Return [X, Y] of the center of cell containing provided text 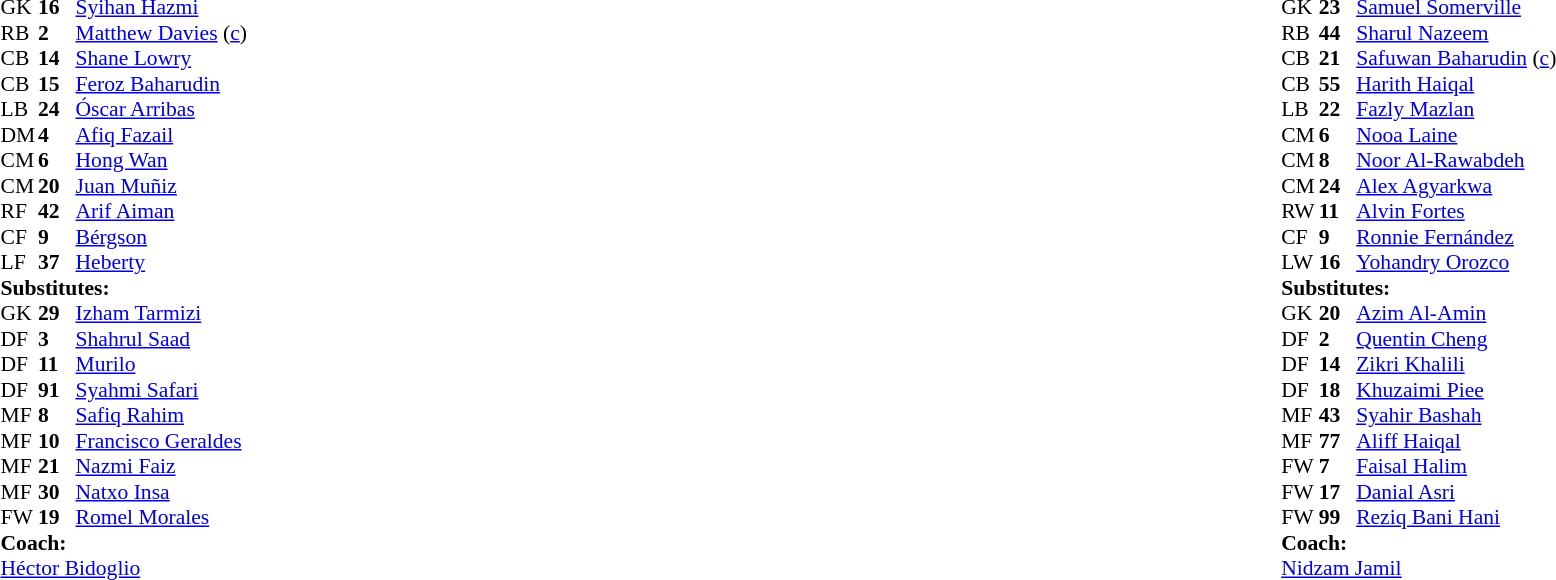
10 [57, 441]
Reziq Bani Hani [1456, 517]
RW [1300, 211]
Heberty [162, 263]
Shane Lowry [162, 59]
Syahmi Safari [162, 390]
Bérgson [162, 237]
Harith Haiqal [1456, 84]
Romel Morales [162, 517]
Afiq Fazail [162, 135]
LF [19, 263]
Danial Asri [1456, 492]
Safiq Rahim [162, 415]
Hong Wan [162, 161]
Nazmi Faiz [162, 467]
91 [57, 390]
Faisal Halim [1456, 467]
99 [1338, 517]
Izham Tarmizi [162, 313]
RF [19, 211]
43 [1338, 415]
30 [57, 492]
Yohandry Orozco [1456, 263]
Noor Al-Rawabdeh [1456, 161]
Murilo [162, 365]
Matthew Davies (c) [162, 33]
42 [57, 211]
Aliff Haiqal [1456, 441]
55 [1338, 84]
Feroz Baharudin [162, 84]
16 [1338, 263]
Alex Agyarkwa [1456, 186]
44 [1338, 33]
Azim Al-Amin [1456, 313]
Natxo Insa [162, 492]
Shahrul Saad [162, 339]
Ronnie Fernández [1456, 237]
Nooa Laine [1456, 135]
7 [1338, 467]
Fazly Mazlan [1456, 109]
Alvin Fortes [1456, 211]
Juan Muñiz [162, 186]
Óscar Arribas [162, 109]
4 [57, 135]
DM [19, 135]
Sharul Nazeem [1456, 33]
15 [57, 84]
17 [1338, 492]
Syahir Bashah [1456, 415]
Quentin Cheng [1456, 339]
18 [1338, 390]
29 [57, 313]
37 [57, 263]
19 [57, 517]
Zikri Khalili [1456, 365]
Safuwan Baharudin (c) [1456, 59]
LW [1300, 263]
Francisco Geraldes [162, 441]
77 [1338, 441]
22 [1338, 109]
3 [57, 339]
Arif Aiman [162, 211]
Khuzaimi Piee [1456, 390]
